Output the [X, Y] coordinate of the center of the cell containing the given text.  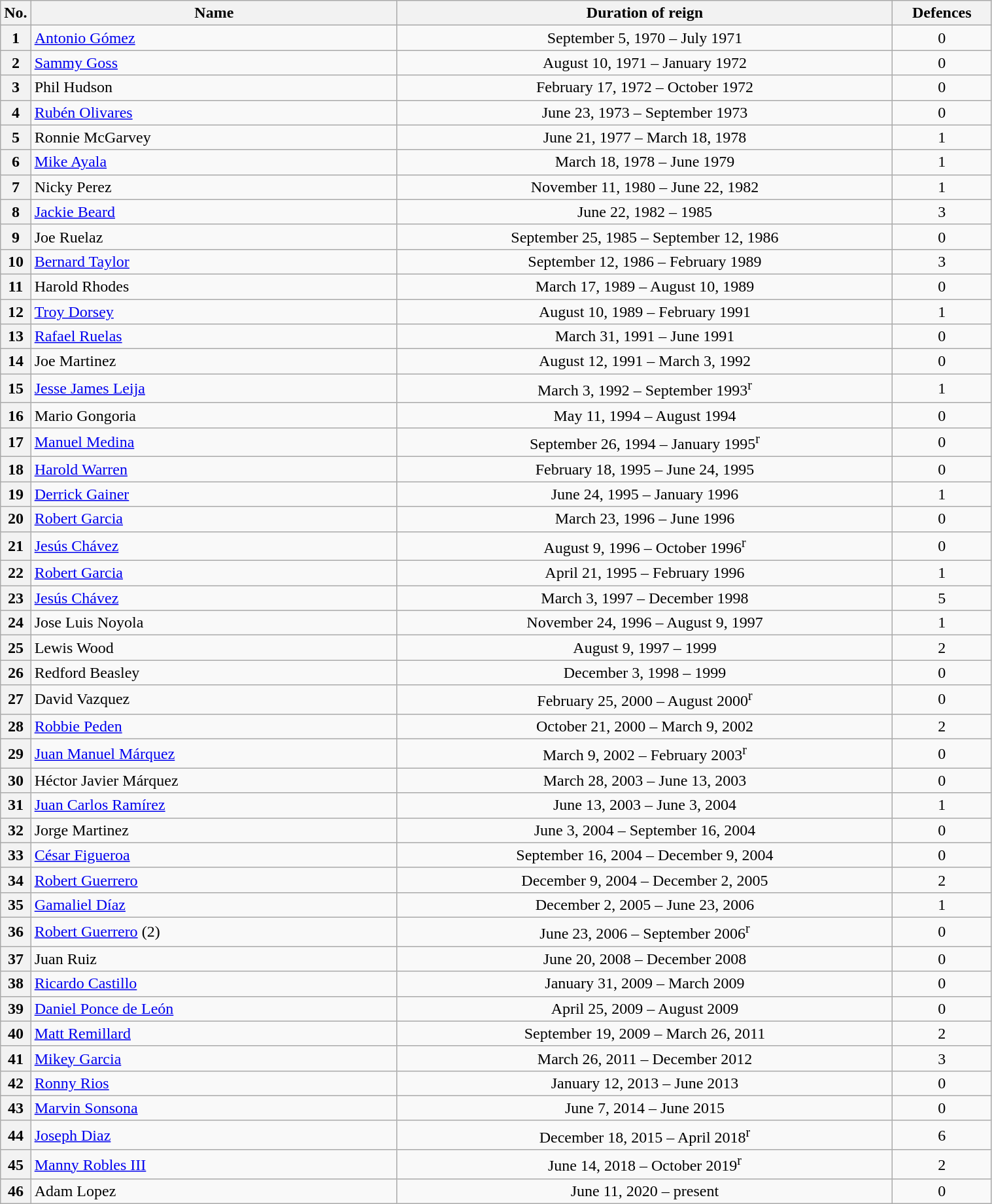
Name [214, 13]
Jorge Martinez [214, 830]
38 [16, 984]
Phil Hudson [214, 88]
45 [16, 1165]
September 12, 1986 – February 1989 [645, 261]
15 [16, 388]
Juan Carlos Ramírez [214, 805]
4 [16, 112]
Bernard Taylor [214, 261]
36 [16, 932]
Juan Ruiz [214, 959]
8 [16, 212]
22 [16, 573]
Marvin Sonsona [214, 1108]
33 [16, 855]
Mikey Garcia [214, 1058]
June 20, 2008 – December 2008 [645, 959]
January 31, 2009 – March 2009 [645, 984]
March 3, 1992 – September 1993r [645, 388]
26 [16, 673]
June 23, 1973 – September 1973 [645, 112]
April 25, 2009 – August 2009 [645, 1009]
31 [16, 805]
Jose Luis Noyola [214, 623]
March 31, 1991 – June 1991 [645, 337]
April 21, 1995 – February 1996 [645, 573]
Ronny Rios [214, 1083]
September 5, 1970 – July 1971 [645, 38]
23 [16, 598]
Sammy Goss [214, 63]
34 [16, 880]
December 3, 1998 – 1999 [645, 673]
14 [16, 361]
May 11, 1994 – August 1994 [645, 415]
10 [16, 261]
Manuel Medina [214, 442]
16 [16, 415]
December 18, 2015 – April 2018r [645, 1135]
November 24, 1996 – August 9, 1997 [645, 623]
June 11, 2020 – present [645, 1192]
39 [16, 1009]
August 9, 1996 – October 1996r [645, 546]
August 10, 1989 – February 1991 [645, 312]
Redford Beasley [214, 673]
Joe Ruelaz [214, 237]
March 28, 2003 – June 13, 2003 [645, 780]
September 26, 1994 – January 1995r [645, 442]
Nicky Perez [214, 187]
September 16, 2004 – December 9, 2004 [645, 855]
Mario Gongoria [214, 415]
Gamaliel Díaz [214, 905]
Rubén Olivares [214, 112]
Duration of reign [645, 13]
12 [16, 312]
25 [16, 648]
Joseph Diaz [214, 1135]
Robert Guerrero (2) [214, 932]
7 [16, 187]
Robert Guerrero [214, 880]
August 12, 1991 – March 3, 1992 [645, 361]
Defences [942, 13]
Antonio Gómez [214, 38]
20 [16, 519]
October 21, 2000 – March 9, 2002 [645, 726]
30 [16, 780]
Joe Martinez [214, 361]
Jesse James Leija [214, 388]
18 [16, 469]
Derrick Gainer [214, 494]
February 17, 1972 – October 1972 [645, 88]
March 26, 2011 – December 2012 [645, 1058]
Juan Manuel Márquez [214, 754]
June 7, 2014 – June 2015 [645, 1108]
February 25, 2000 – August 2000r [645, 699]
June 3, 2004 – September 16, 2004 [645, 830]
29 [16, 754]
44 [16, 1135]
40 [16, 1033]
August 10, 1971 – January 1972 [645, 63]
9 [16, 237]
Adam Lopez [214, 1192]
David Vazquez [214, 699]
June 14, 2018 – October 2019r [645, 1165]
March 9, 2002 – February 2003r [645, 754]
No. [16, 13]
21 [16, 546]
27 [16, 699]
June 24, 1995 – January 1996 [645, 494]
28 [16, 726]
June 21, 1977 – March 18, 1978 [645, 137]
Ricardo Castillo [214, 984]
35 [16, 905]
42 [16, 1083]
Jackie Beard [214, 212]
August 9, 1997 – 1999 [645, 648]
December 2, 2005 – June 23, 2006 [645, 905]
June 22, 1982 – 1985 [645, 212]
17 [16, 442]
November 11, 1980 – June 22, 1982 [645, 187]
37 [16, 959]
32 [16, 830]
Daniel Ponce de León [214, 1009]
24 [16, 623]
Manny Robles III [214, 1165]
February 18, 1995 – June 24, 1995 [645, 469]
June 13, 2003 – June 3, 2004 [645, 805]
Mike Ayala [214, 162]
Lewis Wood [214, 648]
Robbie Peden [214, 726]
December 9, 2004 – December 2, 2005 [645, 880]
Troy Dorsey [214, 312]
March 23, 1996 – June 1996 [645, 519]
13 [16, 337]
Ronnie McGarvey [214, 137]
46 [16, 1192]
41 [16, 1058]
Héctor Javier Márquez [214, 780]
March 17, 1989 – August 10, 1989 [645, 286]
19 [16, 494]
March 3, 1997 – December 1998 [645, 598]
Harold Warren [214, 469]
January 12, 2013 – June 2013 [645, 1083]
Rafael Ruelas [214, 337]
César Figueroa [214, 855]
Harold Rhodes [214, 286]
June 23, 2006 – September 2006r [645, 932]
Matt Remillard [214, 1033]
September 19, 2009 – March 26, 2011 [645, 1033]
September 25, 1985 – September 12, 1986 [645, 237]
43 [16, 1108]
March 18, 1978 – June 1979 [645, 162]
11 [16, 286]
